Scan for the cell matching the given text and deliver its (x, y) coordinate at center. 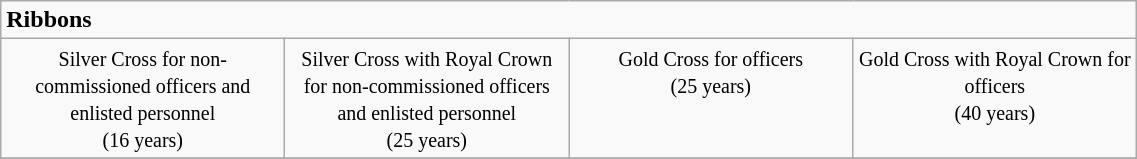
Silver Cross with Royal Crown for non-commissioned officers and enlisted personnel (25 years) (427, 98)
Ribbons (569, 20)
Gold Cross with Royal Crown for officers(40 years) (995, 98)
Silver Cross for non-commissioned officers and enlisted personnel(16 years) (143, 98)
Gold Cross for officers(25 years) (711, 98)
